Scan for the cell matching the given text and deliver its [X, Y] coordinate at center. 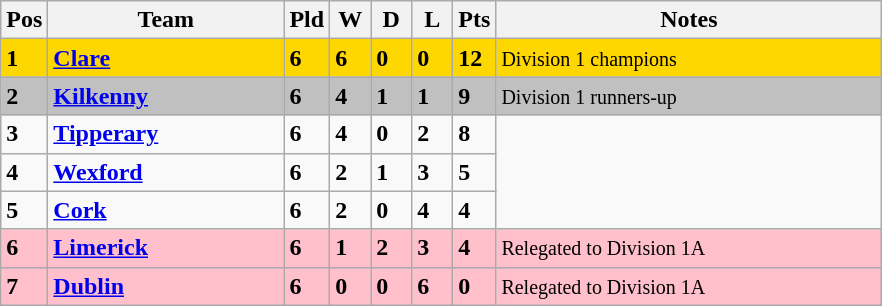
12 [474, 58]
Division 1 runners-up [689, 96]
Wexford [166, 172]
Kilkenny [166, 96]
Notes [689, 20]
Pld [307, 20]
Limerick [166, 248]
Division 1 champions [689, 58]
Cork [166, 210]
Dublin [166, 286]
Team [166, 20]
Tipperary [166, 134]
L [432, 20]
Clare [166, 58]
W [350, 20]
Pos [24, 20]
8 [474, 134]
7 [24, 286]
D [392, 20]
Pts [474, 20]
9 [474, 96]
